Find where the given text appears and provide that cell's center as (x, y) coordinate. 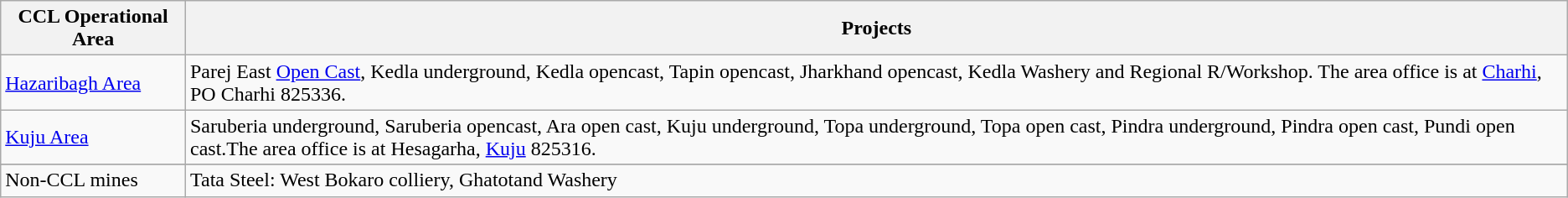
Tata Steel: West Bokaro colliery, Ghatotand Washery (876, 180)
Hazaribagh Area (94, 82)
CCL Operational Area (94, 29)
Projects (876, 29)
Kuju Area (94, 138)
Non-CCL mines (94, 180)
